Search for the cell housing the specified text and yield its [x, y] center coordinate. 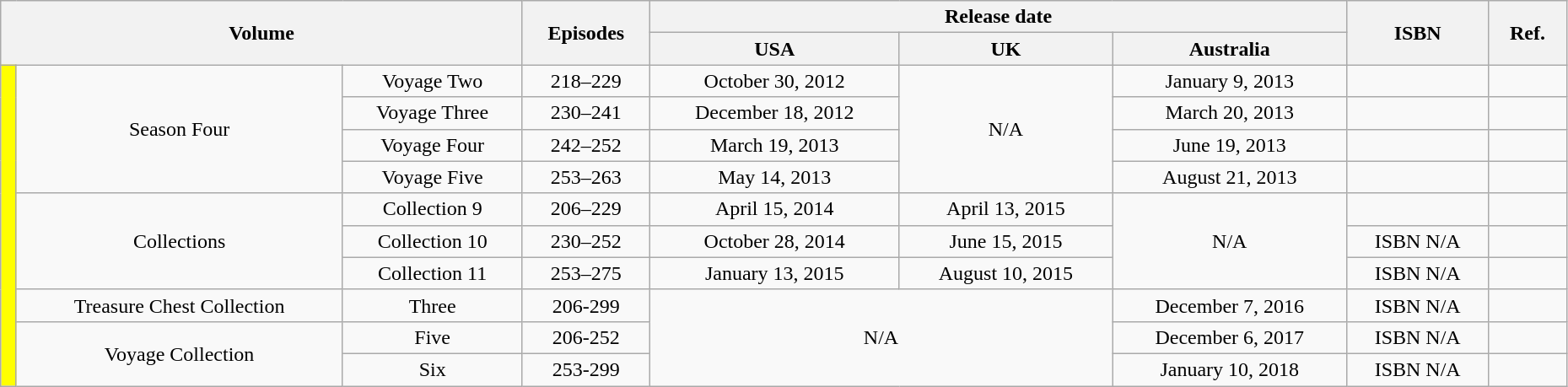
ISBN [1418, 33]
Treasure Chest Collection [179, 305]
June 15, 2015 [1005, 241]
Voyage Collection [179, 353]
December 7, 2016 [1230, 305]
Release date [999, 17]
March 19, 2013 [774, 145]
Collection 10 [433, 241]
Six [433, 369]
December 18, 2012 [774, 113]
USA [774, 49]
206-299 [585, 305]
Voyage Three [433, 113]
August 21, 2013 [1230, 177]
June 19, 2013 [1230, 145]
UK [1005, 49]
January 10, 2018 [1230, 369]
October 30, 2012 [774, 81]
October 28, 2014 [774, 241]
253–263 [585, 177]
March 20, 2013 [1230, 113]
Ref. [1528, 33]
Australia [1230, 49]
Voyage Four [433, 145]
January 9, 2013 [1230, 81]
April 15, 2014 [774, 209]
August 10, 2015 [1005, 273]
December 6, 2017 [1230, 337]
Five [433, 337]
Voyage Five [433, 177]
May 14, 2013 [774, 177]
Collection 11 [433, 273]
Three [433, 305]
253–275 [585, 273]
April 13, 2015 [1005, 209]
230–241 [585, 113]
218–229 [585, 81]
Season Four [179, 129]
253-299 [585, 369]
Collections [179, 241]
230–252 [585, 241]
Volume [261, 33]
242–252 [585, 145]
Episodes [585, 33]
206–229 [585, 209]
206-252 [585, 337]
January 13, 2015 [774, 273]
Voyage Two [433, 81]
Collection 9 [433, 209]
